Find where the given text appears and provide that cell's center as (x, y) coordinate. 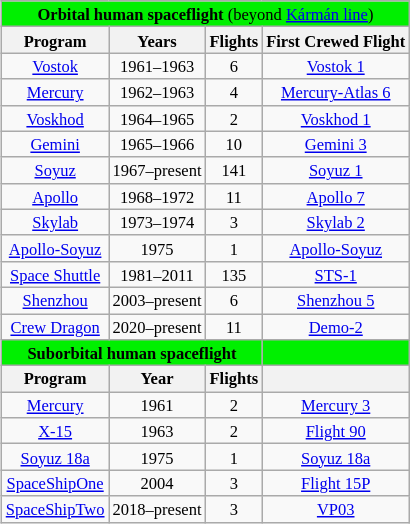
X-15 (56, 431)
1963 (158, 431)
Shenzhou 5 (336, 300)
2004 (158, 483)
Demo-2 (336, 327)
Flight 15P (336, 483)
Mercury 3 (336, 405)
1961–1963 (158, 66)
STS-1 (336, 274)
1981–2011 (158, 274)
Years (158, 40)
Crew Dragon (56, 327)
Mercury-Atlas 6 (336, 92)
Space Shuttle (56, 274)
Gemini 3 (336, 144)
Flight 90 (336, 431)
Year (158, 379)
4 (234, 92)
1973–1974 (158, 222)
SpaceShipTwo (56, 509)
Shenzhou (56, 300)
Voskhod 1 (336, 118)
Vostok 1 (336, 66)
1968–1972 (158, 196)
2003–present (158, 300)
10 (234, 144)
135 (234, 274)
1965–1966 (158, 144)
Soyuz 1 (336, 170)
141 (234, 170)
1967–present (158, 170)
Suborbital human spaceflight (132, 353)
2018–present (158, 509)
1961 (158, 405)
Skylab (56, 222)
1964–1965 (158, 118)
Soyuz (56, 170)
SpaceShipOne (56, 483)
VP03 (336, 509)
2020–present (158, 327)
Apollo 7 (336, 196)
Gemini (56, 144)
Vostok (56, 66)
1962–1963 (158, 92)
Orbital human spaceflight (beyond Kármán line) (206, 14)
Skylab 2 (336, 222)
Voskhod (56, 118)
First Crewed Flight (336, 40)
Apollo (56, 196)
